Return the [X, Y] coordinate for the center point of the cell that contains the specified text.  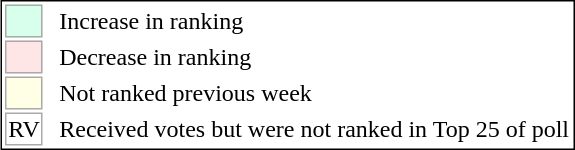
Increase in ranking [314, 20]
Decrease in ranking [314, 56]
RV [24, 128]
Not ranked previous week [314, 92]
Received votes but were not ranked in Top 25 of poll [314, 128]
